Return [X, Y] of the center of cell containing provided text 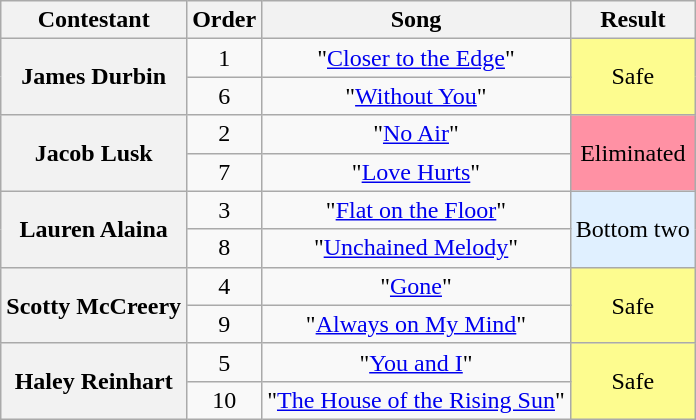
Haley Reinhart [94, 381]
"The House of the Rising Sun" [416, 400]
"Without You" [416, 96]
2 [224, 134]
"Flat on the Floor" [416, 210]
5 [224, 362]
3 [224, 210]
4 [224, 286]
Eliminated [632, 153]
Song [416, 20]
8 [224, 248]
"Gone" [416, 286]
Bottom two [632, 229]
Result [632, 20]
Lauren Alaina [94, 229]
"Unchained Melody" [416, 248]
"Closer to the Edge" [416, 58]
7 [224, 172]
James Durbin [94, 77]
Contestant [94, 20]
1 [224, 58]
9 [224, 324]
"No Air" [416, 134]
10 [224, 400]
Jacob Lusk [94, 153]
Order [224, 20]
6 [224, 96]
"Love Hurts" [416, 172]
Scotty McCreery [94, 305]
"Always on My Mind" [416, 324]
"You and I" [416, 362]
